For the text-containing cell, return its midpoint in (x, y) coordinate format. 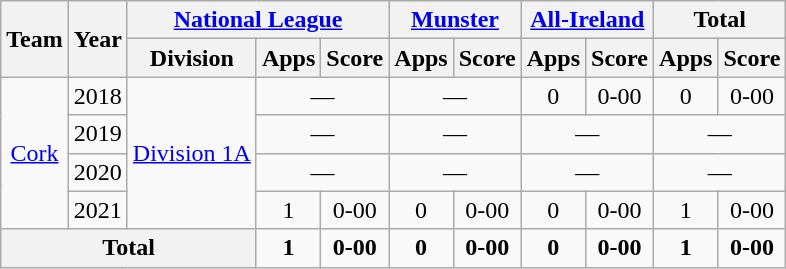
2018 (98, 96)
Munster (455, 20)
Team (35, 39)
All-Ireland (587, 20)
Year (98, 39)
2021 (98, 210)
2020 (98, 172)
Division 1A (192, 153)
Cork (35, 153)
National League (258, 20)
2019 (98, 134)
Division (192, 58)
